Search for the cell housing the specified text and yield its [X, Y] center coordinate. 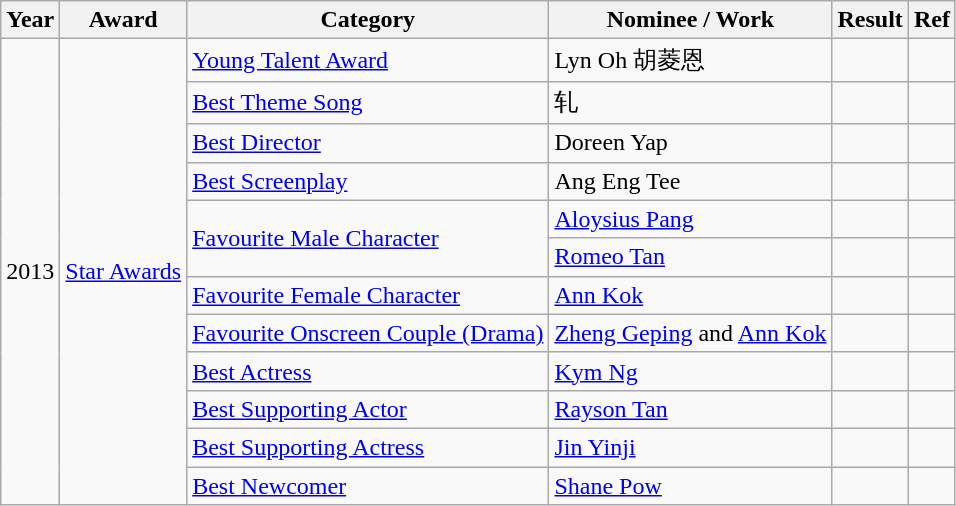
Nominee / Work [690, 20]
Award [124, 20]
Best Screenplay [368, 181]
Young Talent Award [368, 60]
Best Newcomer [368, 485]
Best Supporting Actor [368, 409]
Best Actress [368, 371]
Ang Eng Tee [690, 181]
Year [30, 20]
Category [368, 20]
Jin Yinji [690, 447]
Romeo Tan [690, 257]
Zheng Geping and Ann Kok [690, 333]
Ann Kok [690, 295]
Shane Pow [690, 485]
Rayson Tan [690, 409]
Doreen Yap [690, 143]
Star Awards [124, 272]
Favourite Onscreen Couple (Drama) [368, 333]
Lyn Oh 胡菱恩 [690, 60]
轧 [690, 102]
Best Director [368, 143]
Aloysius Pang [690, 219]
Best Theme Song [368, 102]
Favourite Female Character [368, 295]
Result [870, 20]
Kym Ng [690, 371]
Ref [932, 20]
2013 [30, 272]
Favourite Male Character [368, 238]
Best Supporting Actress [368, 447]
